Detect which cell encompasses the target text, then output its (X, Y) center coordinate. 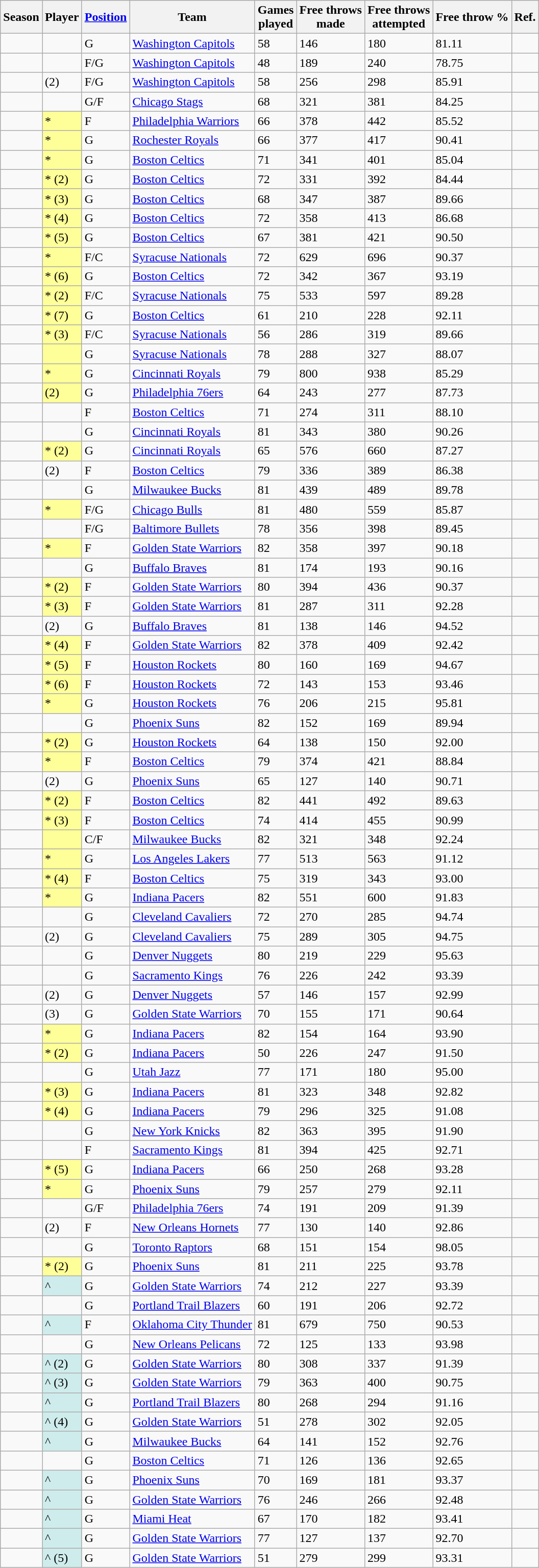
91.12 (472, 858)
342 (331, 276)
Free throws made (331, 17)
181 (398, 1480)
227 (398, 1286)
90.53 (472, 1325)
Utah Jazz (192, 1072)
417 (398, 140)
98.05 (472, 1247)
Team (192, 17)
New Orleans Pelicans (192, 1344)
* (7) (62, 315)
696 (398, 257)
374 (331, 762)
Gamesplayed (276, 17)
489 (398, 490)
126 (331, 1460)
240 (398, 63)
288 (331, 354)
93.78 (472, 1267)
89.45 (472, 528)
92.76 (472, 1441)
182 (398, 1519)
92.86 (472, 1228)
90.26 (472, 432)
Free throws attempted (398, 17)
576 (331, 451)
84.44 (472, 179)
93.19 (472, 276)
Free throw % (472, 17)
91.08 (472, 1111)
356 (331, 528)
377 (331, 140)
563 (398, 858)
93.98 (472, 1344)
436 (398, 587)
90.99 (472, 820)
Season (21, 17)
93.37 (472, 1480)
89.94 (472, 723)
750 (398, 1325)
92.48 (472, 1499)
441 (331, 800)
414 (331, 820)
89.78 (472, 490)
60 (276, 1305)
143 (331, 684)
84.25 (472, 102)
91.16 (472, 1402)
425 (398, 1150)
189 (331, 63)
325 (398, 1111)
94.52 (472, 626)
61 (276, 315)
85.52 (472, 121)
90.16 (472, 568)
92.99 (472, 995)
380 (398, 432)
Rochester Royals (192, 140)
331 (331, 179)
679 (331, 1325)
480 (331, 509)
89.63 (472, 800)
92.05 (472, 1422)
87.73 (472, 393)
91.50 (472, 1053)
90.71 (472, 781)
95.63 (472, 956)
125 (331, 1344)
289 (331, 937)
392 (398, 179)
600 (398, 898)
308 (331, 1363)
93.90 (472, 1033)
90.18 (472, 548)
86.68 (472, 218)
57 (276, 995)
92.24 (472, 839)
229 (398, 956)
86.38 (472, 470)
C/F (106, 839)
94.75 (472, 937)
85.87 (472, 509)
305 (398, 937)
660 (398, 451)
93.28 (472, 1169)
95.00 (472, 1072)
323 (331, 1092)
78.75 (472, 63)
395 (398, 1130)
92.42 (472, 645)
133 (398, 1344)
(3) (62, 1014)
455 (398, 820)
559 (398, 509)
243 (331, 393)
93.46 (472, 684)
387 (398, 198)
228 (398, 315)
337 (398, 1363)
155 (331, 1014)
397 (398, 548)
137 (398, 1538)
Oklahoma City Thunder (192, 1325)
93.31 (472, 1558)
533 (331, 296)
153 (398, 684)
398 (398, 528)
92.65 (472, 1460)
296 (331, 1111)
174 (331, 568)
439 (331, 490)
92.28 (472, 606)
Player (62, 17)
413 (398, 218)
Ref. (525, 17)
212 (331, 1286)
90.75 (472, 1383)
56 (276, 335)
88.10 (472, 412)
Philadelphia Warriors (192, 121)
Chicago Bulls (192, 509)
442 (398, 121)
92.70 (472, 1538)
277 (398, 393)
327 (398, 354)
Baltimore Bullets (192, 528)
89.28 (472, 296)
210 (331, 315)
256 (331, 82)
389 (398, 470)
513 (331, 858)
193 (398, 568)
141 (331, 1441)
90.64 (472, 1014)
287 (331, 606)
Los Angeles Lakers (192, 858)
209 (398, 1208)
130 (331, 1228)
Miami Heat (192, 1519)
Toronto Raptors (192, 1247)
270 (331, 917)
90.41 (472, 140)
^ (3) (62, 1383)
87.27 (472, 451)
800 (331, 373)
215 (398, 703)
211 (331, 1267)
938 (398, 373)
347 (331, 198)
88.07 (472, 354)
95.81 (472, 703)
81.11 (472, 43)
246 (331, 1499)
336 (331, 470)
247 (398, 1053)
266 (398, 1499)
92.82 (472, 1092)
160 (331, 665)
93.41 (472, 1519)
Position (106, 17)
629 (331, 257)
Chicago Stags (192, 102)
136 (398, 1460)
274 (331, 412)
285 (398, 917)
294 (398, 1402)
85.91 (472, 82)
93.00 (472, 878)
401 (398, 160)
^ (5) (62, 1558)
90.50 (472, 237)
225 (398, 1267)
48 (276, 63)
492 (398, 800)
597 (398, 296)
151 (331, 1247)
170 (331, 1519)
298 (398, 82)
85.04 (472, 160)
91.90 (472, 1130)
341 (331, 160)
257 (331, 1189)
400 (398, 1383)
278 (331, 1422)
50 (276, 1053)
164 (398, 1033)
New Orleans Hornets (192, 1228)
219 (331, 956)
85.29 (472, 373)
94.67 (472, 665)
^ (2) (62, 1363)
92.00 (472, 742)
299 (398, 1558)
New York Knicks (192, 1130)
92.71 (472, 1150)
242 (398, 975)
150 (398, 742)
94.74 (472, 917)
91.83 (472, 898)
367 (398, 276)
551 (331, 898)
^ (4) (62, 1422)
157 (398, 995)
409 (398, 645)
286 (331, 335)
250 (331, 1169)
92.72 (472, 1305)
302 (398, 1422)
88.84 (472, 762)
